Return [x, y] of the center of cell containing provided text 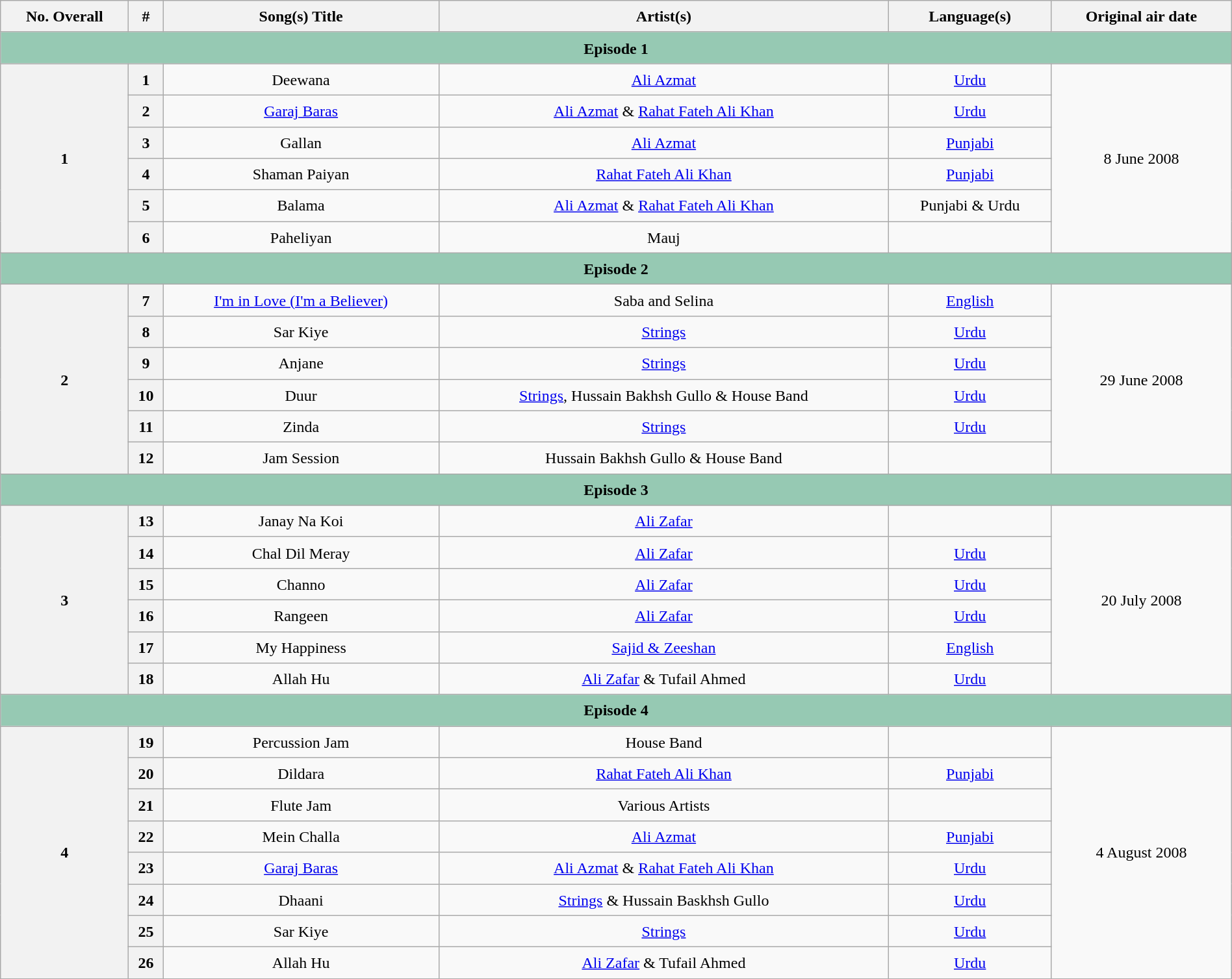
# [146, 17]
I'm in Love (I'm a Believer) [301, 300]
Rangeen [301, 616]
Duur [301, 395]
Shaman Paiyan [301, 174]
Episode 3 [616, 490]
Artist(s) [664, 17]
Anjane [301, 364]
Gallan [301, 143]
Mauj [664, 238]
Chal Dil Meray [301, 552]
Flute Jam [301, 806]
Dildara [301, 773]
My Happiness [301, 647]
8 [146, 331]
17 [146, 647]
No. Overall [65, 17]
Percussion Jam [301, 742]
Channo [301, 585]
4 August 2008 [1142, 852]
Paheliyan [301, 238]
12 [146, 459]
10 [146, 395]
18 [146, 680]
Saba and Selina [664, 300]
Language(s) [970, 17]
16 [146, 616]
13 [146, 521]
Episode 4 [616, 711]
20 July 2008 [1142, 600]
Punjabi & Urdu [970, 205]
Episode 1 [616, 48]
29 June 2008 [1142, 379]
Jam Session [301, 459]
Janay Na Koi [301, 521]
15 [146, 585]
Sajid & Zeeshan [664, 647]
26 [146, 963]
House Band [664, 742]
Various Artists [664, 806]
7 [146, 300]
Balama [301, 205]
Deewana [301, 79]
Episode 2 [616, 269]
Original air date [1142, 17]
Song(s) Title [301, 17]
5 [146, 205]
Strings & Hussain Baskhsh Gullo [664, 899]
11 [146, 426]
14 [146, 552]
22 [146, 837]
9 [146, 364]
8 June 2008 [1142, 159]
Dhaani [301, 899]
Hussain Bakhsh Gullo & House Band [664, 459]
Mein Challa [301, 837]
Zinda [301, 426]
19 [146, 742]
21 [146, 806]
20 [146, 773]
23 [146, 868]
Strings, Hussain Bakhsh Gullo & House Band [664, 395]
6 [146, 238]
25 [146, 932]
24 [146, 899]
